Return the [X, Y] coordinate for the center point of the cell that contains the specified text.  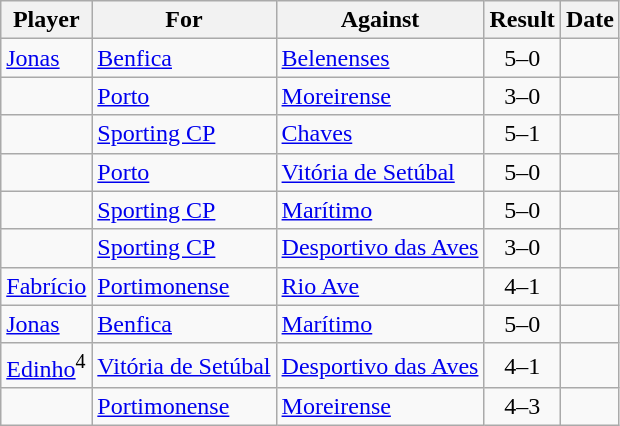
Belenenses [380, 58]
Date [590, 20]
Player [46, 20]
Fabrício [46, 286]
Result [522, 20]
Chaves [380, 134]
4–3 [522, 407]
Against [380, 20]
5–1 [522, 134]
Rio Ave [380, 286]
Edinho4 [46, 366]
For [184, 20]
